From the cell containing the given text, extract its center point as (X, Y) coordinate. 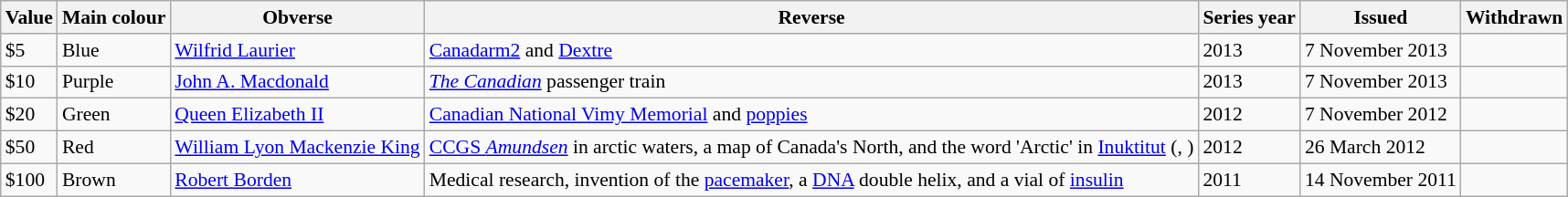
2011 (1248, 180)
Value (29, 17)
$10 (29, 82)
Medical research, invention of the pacemaker, a DNA double helix, and a vial of insulin (811, 180)
Reverse (811, 17)
Obverse (297, 17)
$5 (29, 50)
$100 (29, 180)
14 November 2011 (1381, 180)
Issued (1381, 17)
Green (113, 115)
Purple (113, 82)
Robert Borden (297, 180)
Red (113, 148)
7 November 2012 (1381, 115)
Blue (113, 50)
Brown (113, 180)
William Lyon Mackenzie King (297, 148)
Canadian National Vimy Memorial and poppies (811, 115)
The Canadian passenger train (811, 82)
Withdrawn (1514, 17)
Queen Elizabeth II (297, 115)
Main colour (113, 17)
Canadarm2 and Dextre (811, 50)
CCGS Amundsen in arctic waters, a map of Canada's North, and the word 'Arctic' in Inuktitut (, ) (811, 148)
John A. Macdonald (297, 82)
$20 (29, 115)
Wilfrid Laurier (297, 50)
$50 (29, 148)
26 March 2012 (1381, 148)
Series year (1248, 17)
